Search for the cell housing the specified text and yield its [x, y] center coordinate. 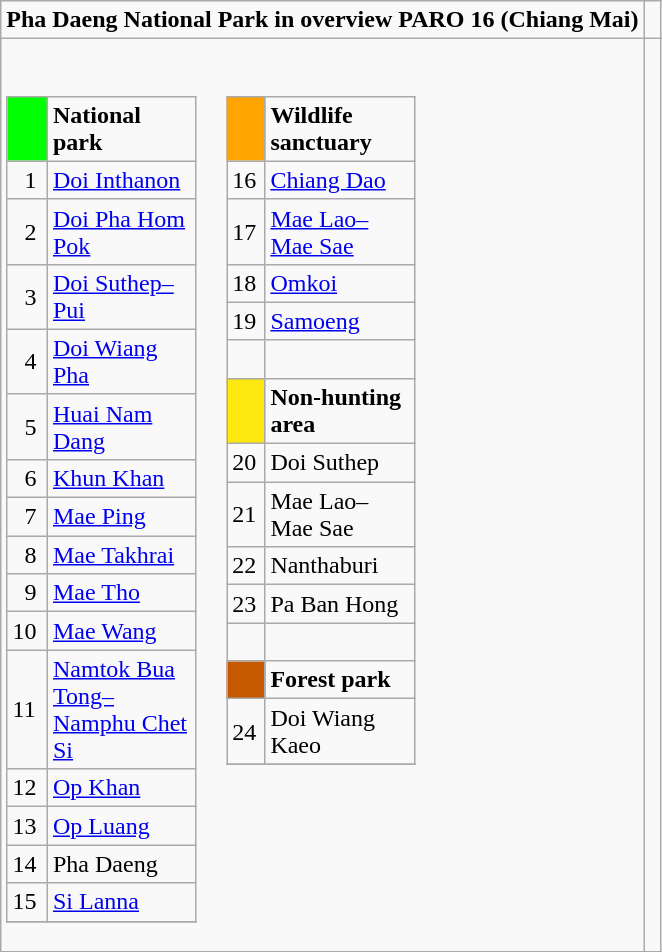
9 [27, 593]
Chiang Dao [340, 180]
3 [27, 296]
12 [27, 788]
Khun Khan [121, 478]
Mae Takhrai [121, 555]
Samoeng [340, 321]
4 [27, 362]
Pa Ban Hong [340, 604]
Op Khan [121, 788]
2 [27, 232]
5 [27, 426]
8 [27, 555]
7 [27, 517]
24 [246, 732]
Doi Wiang Kaeo [340, 732]
Doi Inthanon [121, 180]
Op Luang [121, 826]
6 [27, 478]
Pha Daeng [121, 864]
Doi Wiang Pha [121, 362]
18 [246, 283]
Nanthaburi [340, 566]
Doi Pha Hom Pok [121, 232]
Si Lanna [121, 902]
1 [27, 180]
National park [121, 128]
10 [27, 631]
14 [27, 864]
Namtok Bua Tong–Namphu Chet Si [121, 710]
Huai Nam Dang [121, 426]
Mae Tho [121, 593]
20 [246, 463]
Pha Daeng National Park in overview PARO 16 (Chiang Mai) [322, 20]
Mae Ping [121, 517]
Mae Wang [121, 631]
Non-hunting area [340, 410]
13 [27, 826]
11 [27, 710]
15 [27, 902]
22 [246, 566]
21 [246, 514]
17 [246, 232]
Forest park [340, 680]
Omkoi [340, 283]
Doi Suthep–Pui [121, 296]
19 [246, 321]
Wildlife sanctuary [340, 128]
23 [246, 604]
Doi Suthep [340, 463]
16 [246, 180]
